From the cell containing the given text, extract its center point as (X, Y) coordinate. 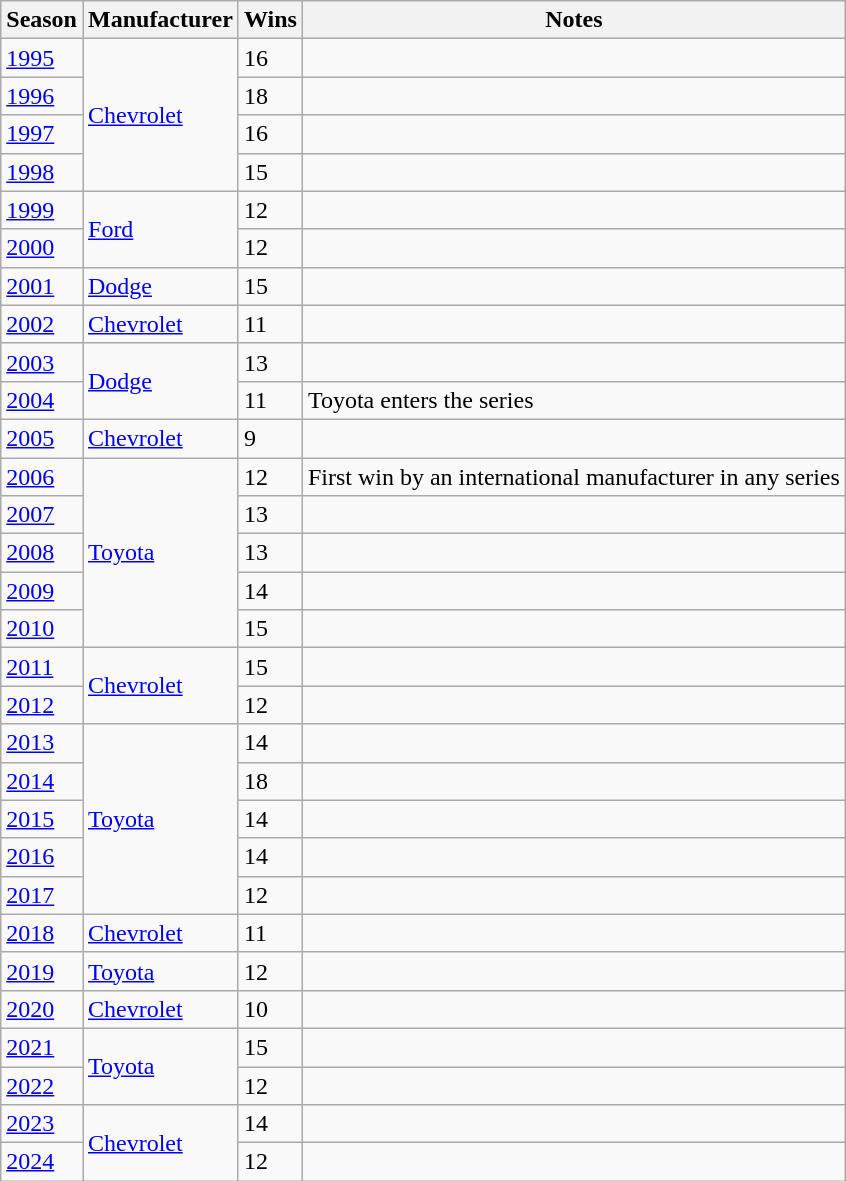
2023 (42, 1124)
2015 (42, 819)
9 (270, 438)
2014 (42, 781)
Toyota enters the series (574, 400)
2004 (42, 400)
1995 (42, 58)
2021 (42, 1047)
10 (270, 1009)
2006 (42, 477)
2019 (42, 971)
2016 (42, 857)
Manufacturer (160, 20)
1996 (42, 96)
First win by an international manufacturer in any series (574, 477)
1999 (42, 210)
2013 (42, 743)
2002 (42, 324)
2012 (42, 705)
2020 (42, 1009)
2007 (42, 515)
2024 (42, 1162)
Wins (270, 20)
Notes (574, 20)
2003 (42, 362)
1998 (42, 172)
2011 (42, 667)
Season (42, 20)
2001 (42, 286)
2022 (42, 1085)
2009 (42, 591)
1997 (42, 134)
2000 (42, 248)
2005 (42, 438)
2018 (42, 933)
Ford (160, 229)
2017 (42, 895)
2010 (42, 629)
2008 (42, 553)
